Extract the [X, Y] coordinate from the center of the cell holding the provided text.  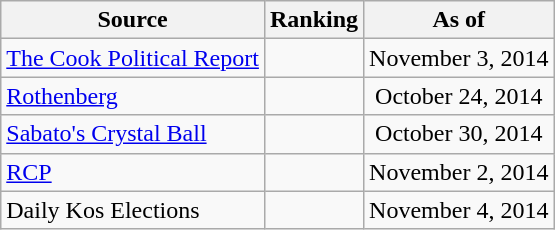
October 24, 2014 [459, 96]
Daily Kos Elections [133, 210]
October 30, 2014 [459, 134]
November 2, 2014 [459, 172]
As of [459, 20]
RCP [133, 172]
Rothenberg [133, 96]
Sabato's Crystal Ball [133, 134]
The Cook Political Report [133, 58]
Source [133, 20]
November 4, 2014 [459, 210]
Ranking [314, 20]
November 3, 2014 [459, 58]
